Output the (x, y) coordinate of the center of the cell containing the given text.  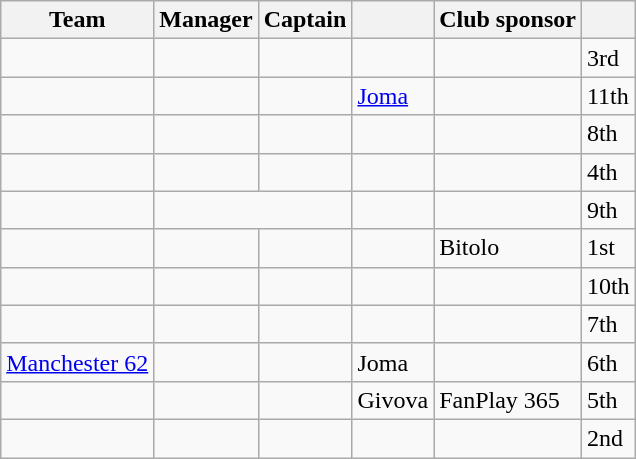
8th (608, 134)
4th (608, 172)
Manchester 62 (78, 362)
3rd (608, 58)
11th (608, 96)
Givova (393, 400)
Club sponsor (508, 20)
9th (608, 210)
6th (608, 362)
FanPlay 365 (508, 400)
Bitolo (508, 248)
5th (608, 400)
10th (608, 286)
Captain (305, 20)
2nd (608, 438)
Manager (206, 20)
1st (608, 248)
7th (608, 324)
Team (78, 20)
